Determine the [X, Y] coordinate at the center of the cell enclosing the given text.  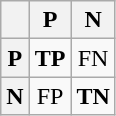
FP [50, 96]
TP [50, 58]
FN [93, 58]
TN [93, 96]
